Extract the (X, Y) coordinate from the center of the cell holding the provided text.  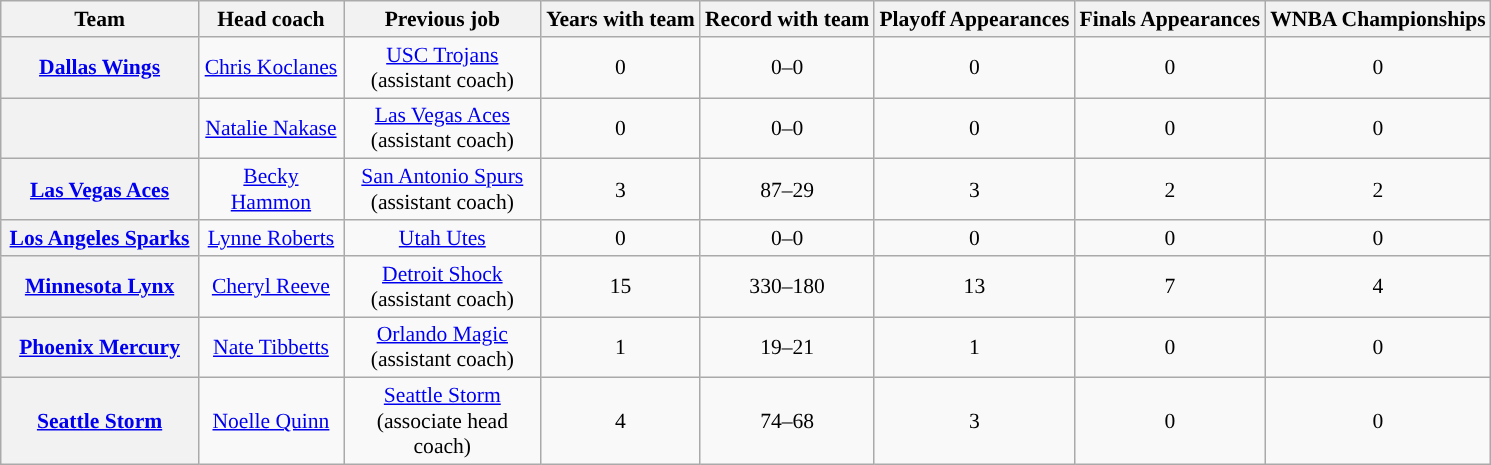
Phoenix Mercury (100, 348)
Nate Tibbetts (270, 348)
Becky Hammon (270, 190)
Head coach (270, 19)
13 (974, 286)
330–180 (787, 286)
Playoff Appearances (974, 19)
19–21 (787, 348)
WNBA Championships (1378, 19)
Orlando Magic(assistant coach) (443, 348)
Cheryl Reeve (270, 286)
15 (620, 286)
Detroit Shock(assistant coach) (443, 286)
Chris Koclanes (270, 68)
Team (100, 19)
Record with team (787, 19)
Noelle Quinn (270, 422)
Years with team (620, 19)
Seattle Storm (100, 422)
Las Vegas Aces (100, 190)
Seattle Storm(associate head coach) (443, 422)
San Antonio Spurs(assistant coach) (443, 190)
Lynne Roberts (270, 238)
USC Trojans(assistant coach) (443, 68)
Dallas Wings (100, 68)
7 (1170, 286)
Previous job (443, 19)
74–68 (787, 422)
87–29 (787, 190)
Los Angeles Sparks (100, 238)
Utah Utes (443, 238)
Finals Appearances (1170, 19)
Natalie Nakase (270, 128)
Minnesota Lynx (100, 286)
Las Vegas Aces(assistant coach) (443, 128)
